Return the (x, y) coordinate for the center point of the cell that contains the specified text.  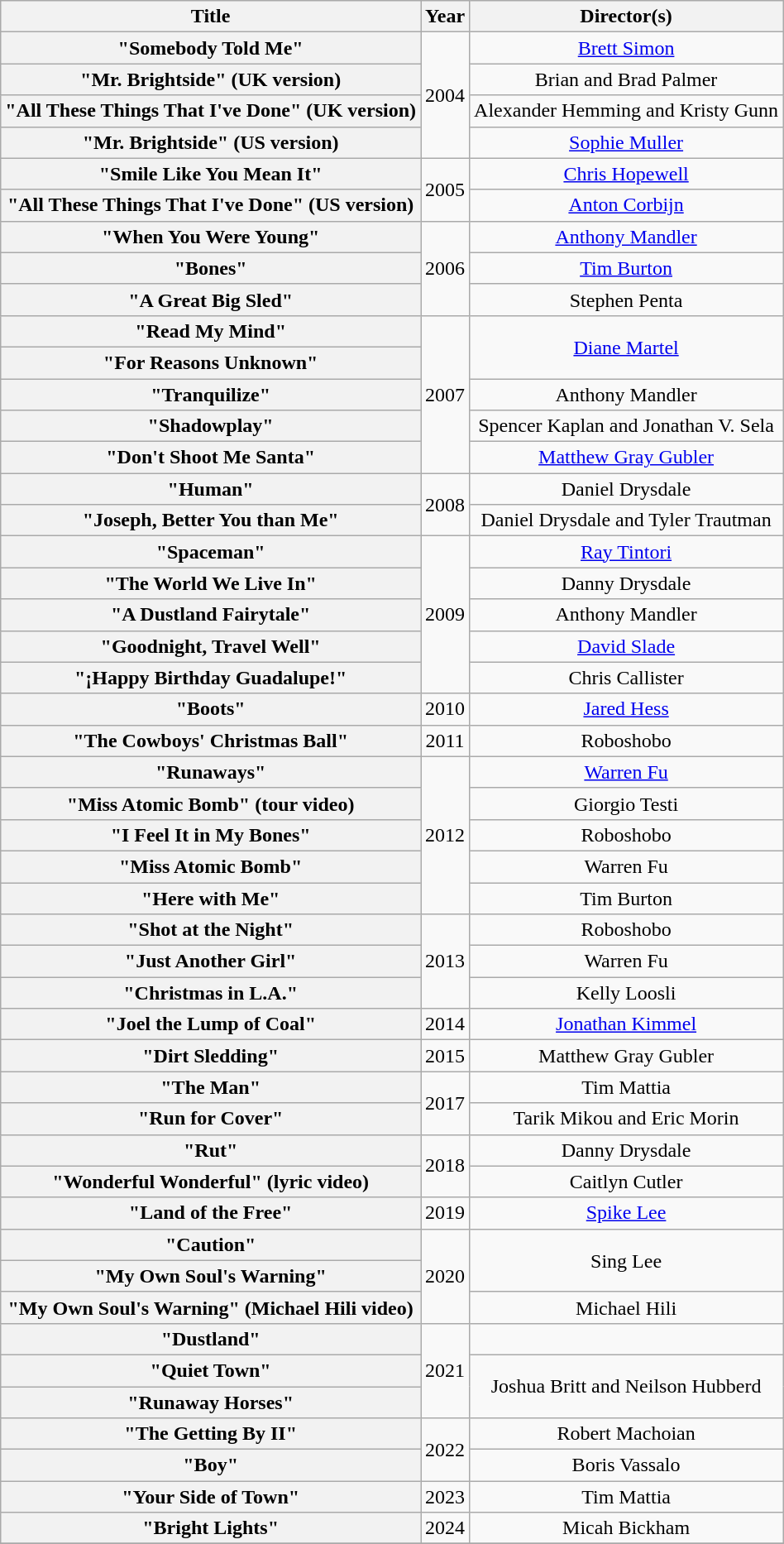
"Quiet Town" (211, 1370)
"¡Happy Birthday Guadalupe!" (211, 678)
2011 (445, 741)
2024 (445, 1528)
"Christmas in L.A." (211, 993)
2010 (445, 709)
Diane Martel (627, 347)
Caitlyn Cutler (627, 1182)
"Wonderful Wonderful" (lyric video) (211, 1182)
Ray Tintori (627, 552)
"The Man" (211, 1087)
Sing Lee (627, 1260)
"My Own Soul's Warning" (Michael Hili video) (211, 1307)
Title (211, 17)
2017 (445, 1103)
Spencer Kaplan and Jonathan V. Sela (627, 426)
Year (445, 17)
Jared Hess (627, 709)
2019 (445, 1213)
"Tranquilize" (211, 395)
"Miss Atomic Bomb" (tour video) (211, 803)
2020 (445, 1276)
Boris Vassalo (627, 1465)
Daniel Drysdale (627, 489)
Daniel Drysdale and Tyler Trautman (627, 520)
"Dustland" (211, 1339)
Jonathan Kimmel (627, 1024)
Spike Lee (627, 1213)
"Shot at the Night" (211, 930)
Brett Simon (627, 48)
"Just Another Girl" (211, 961)
2018 (445, 1166)
Tarik Mikou and Eric Morin (627, 1119)
"Bones" (211, 268)
"When You Were Young" (211, 237)
Giorgio Testi (627, 803)
2014 (445, 1024)
2012 (445, 835)
"Smile Like You Mean It" (211, 174)
2021 (445, 1370)
2022 (445, 1450)
2004 (445, 95)
2006 (445, 268)
"Shadowplay" (211, 426)
Alexander Hemming and Kristy Gunn (627, 111)
2009 (445, 615)
"Read My Mind" (211, 331)
Kelly Loosli (627, 993)
"Mr. Brightside" (US version) (211, 142)
David Slade (627, 646)
"Goodnight, Travel Well" (211, 646)
2008 (445, 505)
"The World We Live In" (211, 583)
"Mr. Brightside" (UK version) (211, 79)
"Boots" (211, 709)
"A Great Big Sled" (211, 300)
"Run for Cover" (211, 1119)
"The Getting By II" (211, 1434)
Brian and Brad Palmer (627, 79)
"Runaways" (211, 772)
"Dirt Sledding" (211, 1056)
2005 (445, 189)
"Spaceman" (211, 552)
2023 (445, 1497)
"Here with Me" (211, 898)
"All These Things That I've Done" (US version) (211, 205)
"Land of the Free" (211, 1213)
"Rut" (211, 1150)
"Joseph, Better You than Me" (211, 520)
Stephen Penta (627, 300)
"Joel the Lump of Coal" (211, 1024)
"Boy" (211, 1465)
2013 (445, 961)
"The Cowboys' Christmas Ball" (211, 741)
"Your Side of Town" (211, 1497)
"My Own Soul's Warning" (211, 1276)
Micah Bickham (627, 1528)
Robert Machoian (627, 1434)
2007 (445, 394)
"Runaway Horses" (211, 1403)
"Caution" (211, 1244)
Director(s) (627, 17)
"Human" (211, 489)
Joshua Britt and Neilson Hubberd (627, 1386)
Anton Corbijn (627, 205)
Sophie Muller (627, 142)
Chris Hopewell (627, 174)
Chris Callister (627, 678)
"For Reasons Unknown" (211, 362)
"I Feel It in My Bones" (211, 835)
"Miss Atomic Bomb" (211, 866)
"All These Things That I've Done" (UK version) (211, 111)
"Somebody Told Me" (211, 48)
Michael Hili (627, 1307)
"A Dustland Fairytale" (211, 615)
"Bright Lights" (211, 1528)
"Don't Shoot Me Santa" (211, 458)
2015 (445, 1056)
